Locate the cell with the specified text and output its (X, Y) center coordinate. 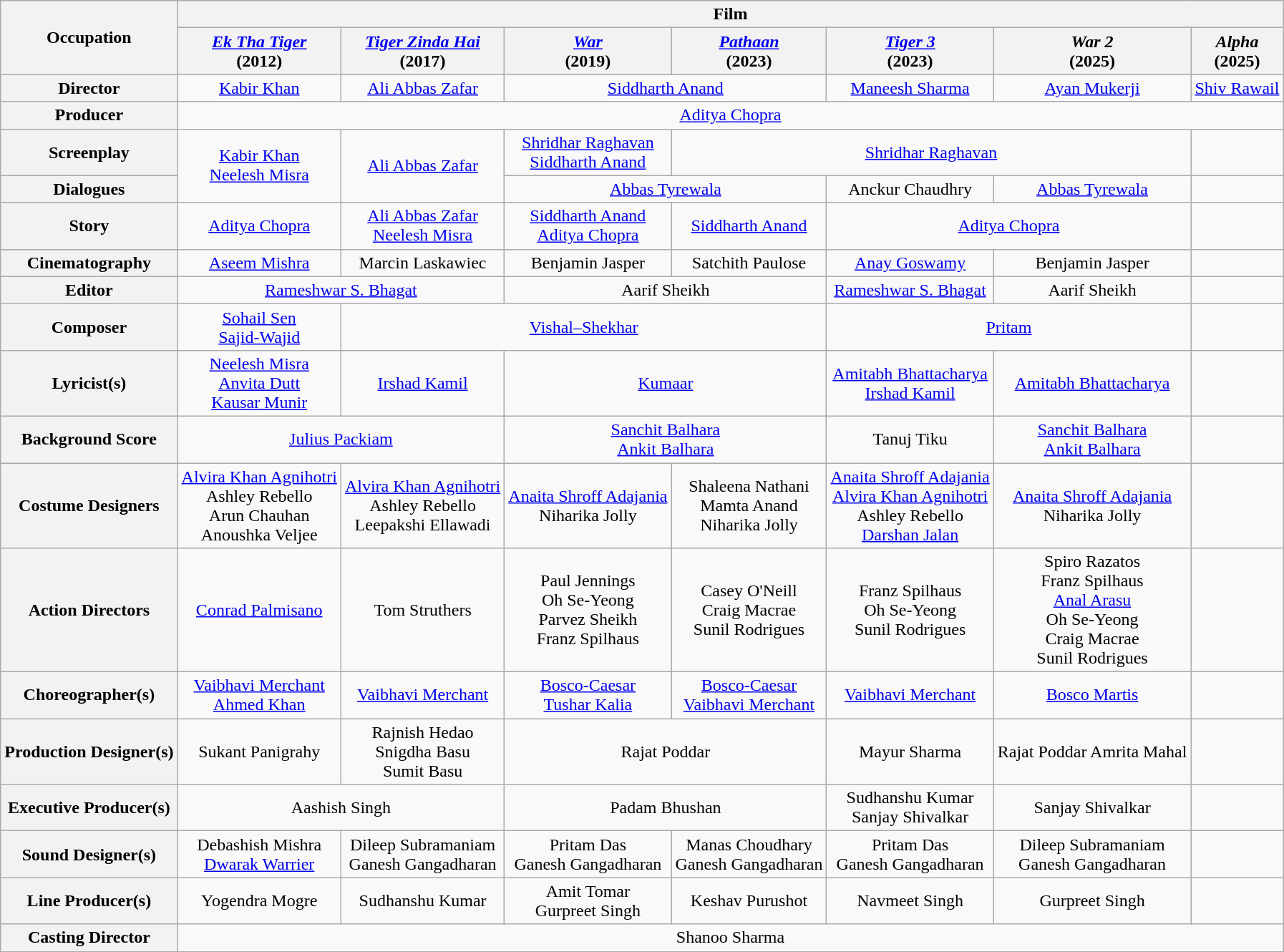
Kumaar (666, 383)
Occupation (89, 37)
Amit TomarGurpreet Singh (588, 900)
Bosco-CaesarTushar Kalia (588, 696)
Amitabh Bhattacharya (1092, 383)
Amitabh BhattacharyaIrshad Kamil (910, 383)
Neelesh MisraAnvita DuttKausar Munir (259, 383)
Rajat Poddar Amrita Mahal (1092, 752)
Alvira Khan AgnihotriAshley RebelloLeepakshi Ellawadi (422, 505)
Choreographer(s) (89, 696)
Lyricist(s) (89, 383)
Bosco Martis (1092, 696)
Shaleena NathaniMamta AnandNiharika Jolly (749, 505)
Background Score (89, 439)
Satchith Paulose (749, 263)
Mayur Sharma (910, 752)
Aashish Singh (341, 807)
Sukant Panigrahy (259, 752)
Shiv Rawail (1237, 88)
Action Directors (89, 610)
Ali Abbas Zafar Neelesh Misra (422, 226)
Director (89, 88)
Irshad Kamil (422, 383)
Shanoo Sharma (730, 938)
Yogendra Mogre (259, 900)
Production Designer(s) (89, 752)
Navmeet Singh (910, 900)
Debashish MishraDwarak Warrier (259, 855)
Casting Director (89, 938)
Casey O'NeillCraig MacraeSunil Rodrigues (749, 610)
Anay Goswamy (910, 263)
Sound Designer(s) (89, 855)
Tom Struthers (422, 610)
Alpha(2025) (1237, 52)
Tiger Zinda Hai (2017) (422, 52)
Manas ChoudharyGanesh Gangadharan (749, 855)
War 2(2025) (1092, 52)
Paul JenningsOh Se-YeongParvez SheikhFranz Spilhaus (588, 610)
Aseem Mishra (259, 263)
Maneesh Sharma (910, 88)
Tiger 3(2023) (910, 52)
Sudhanshu Kumar (422, 900)
Julius Packiam (341, 439)
Vishal–Shekhar (584, 326)
Vaibhavi MerchantAhmed Khan (259, 696)
Pritam (1009, 326)
Alvira Khan AgnihotriAshley RebelloArun Chauhan Anoushka Veljee (259, 505)
Bosco-CaesarVaibhavi Merchant (749, 696)
Dialogues (89, 189)
Story (89, 226)
Conrad Palmisano (259, 610)
Keshav Purushot (749, 900)
Shridhar Raghavan (931, 152)
Ayan Mukerji (1092, 88)
Kabir Khan Neelesh Misra (259, 166)
Producer (89, 115)
Cinematography (89, 263)
Padam Bhushan (666, 807)
Rajnish HedaoSnigdha BasuSumit Basu (422, 752)
Shridhar Raghavan Siddharth Anand (588, 152)
Composer (89, 326)
Sudhanshu KumarSanjay Shivalkar (910, 807)
Anckur Chaudhry (910, 189)
Gurpreet Singh (1092, 900)
Siddharth Anand Aditya Chopra (588, 226)
Kabir Khan (259, 88)
Sohail Sen Sajid-Wajid (259, 326)
Spiro RazatosFranz SpilhausAnal ArasuOh Se-YeongCraig MacraeSunil Rodrigues (1092, 610)
Executive Producer(s) (89, 807)
Pathaan(2023) (749, 52)
Screenplay (89, 152)
Film (730, 14)
Rajat Poddar (666, 752)
Editor (89, 290)
Costume Designers (89, 505)
Sanjay Shivalkar (1092, 807)
War(2019) (588, 52)
Tanuj Tiku (910, 439)
Ek Tha Tiger (2012) (259, 52)
Franz SpilhausOh Se-YeongSunil Rodrigues (910, 610)
Marcin Laskawiec (422, 263)
Anaita Shroff AdajaniaAlvira Khan AgnihotriAshley Rebello Darshan Jalan (910, 505)
Line Producer(s) (89, 900)
